Search for the cell housing the specified text and yield its (X, Y) center coordinate. 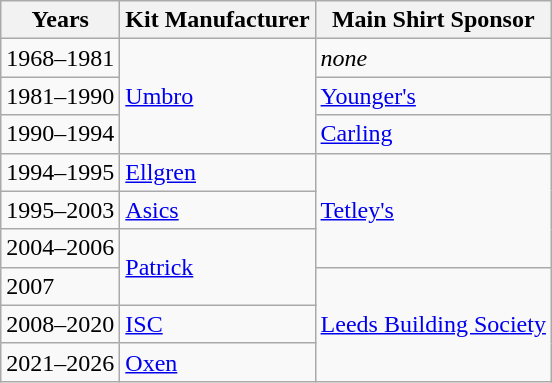
Ellgren (218, 172)
Main Shirt Sponsor (433, 20)
1968–1981 (60, 58)
Patrick (218, 267)
2021–2026 (60, 362)
none (433, 58)
Years (60, 20)
2004–2006 (60, 248)
Leeds Building Society (433, 324)
1981–1990 (60, 96)
Umbro (218, 96)
Younger's (433, 96)
1990–1994 (60, 134)
Tetley's (433, 210)
ISC (218, 324)
2007 (60, 286)
Kit Manufacturer (218, 20)
Carling (433, 134)
Asics (218, 210)
1994–1995 (60, 172)
1995–2003 (60, 210)
2008–2020 (60, 324)
Oxen (218, 362)
